Search for the cell housing the specified text and yield its [x, y] center coordinate. 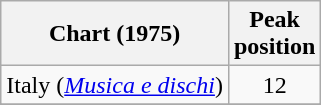
12 [274, 85]
Italy (Musica e dischi) [115, 85]
Chart (1975) [115, 34]
Peakposition [274, 34]
